Return the [x, y] coordinate for the center point of the cell that contains the specified text.  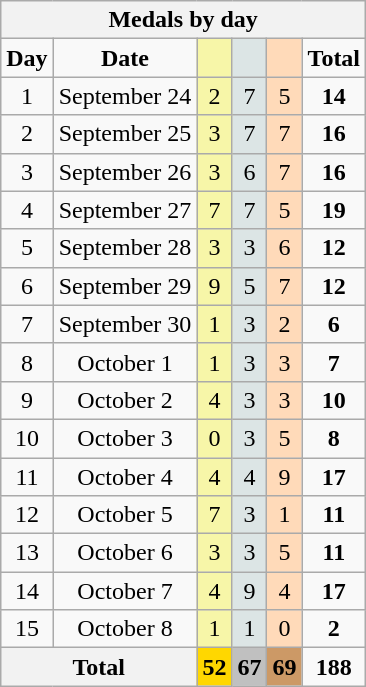
September 26 [125, 172]
Date [125, 58]
October 4 [125, 477]
October 6 [125, 553]
67 [250, 667]
October 2 [125, 400]
October 5 [125, 515]
October 1 [125, 362]
Medals by day [184, 20]
October 8 [125, 629]
September 29 [125, 286]
September 24 [125, 96]
52 [214, 667]
September 25 [125, 134]
September 30 [125, 324]
69 [284, 667]
13 [27, 553]
September 28 [125, 248]
October 3 [125, 438]
October 7 [125, 591]
19 [334, 210]
Day [27, 58]
September 27 [125, 210]
15 [27, 629]
188 [334, 667]
